Determine the (x, y) coordinate at the center of the cell enclosing the given text.  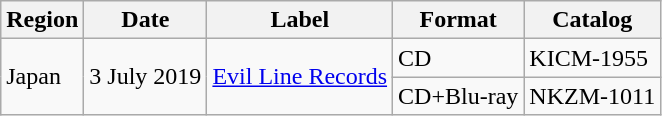
Catalog (592, 20)
Date (146, 20)
CD (458, 58)
Label (300, 20)
Region (42, 20)
NKZM-1011 (592, 96)
3 July 2019 (146, 77)
Evil Line Records (300, 77)
CD+Blu-ray (458, 96)
KICM-1955 (592, 58)
Format (458, 20)
Japan (42, 77)
